Output the (X, Y) coordinate of the center of the cell containing the given text.  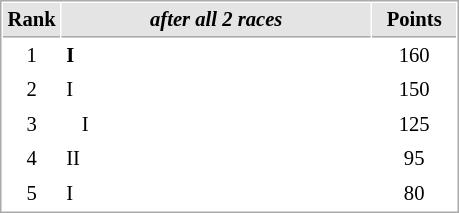
95 (414, 158)
II (216, 158)
80 (414, 194)
150 (414, 90)
125 (414, 124)
Rank (32, 20)
1 (32, 56)
Points (414, 20)
3 (32, 124)
160 (414, 56)
4 (32, 158)
after all 2 races (216, 20)
5 (32, 194)
2 (32, 90)
